Scan for the cell matching the given text and deliver its (x, y) coordinate at center. 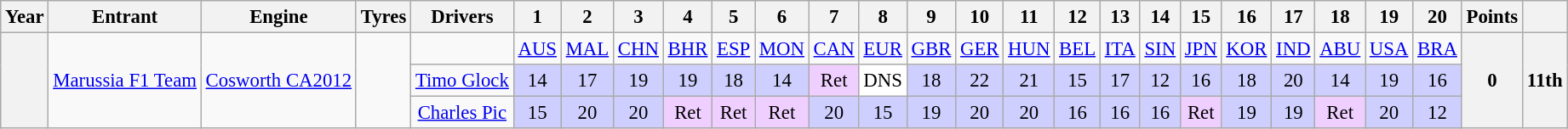
ESP (734, 49)
Year (25, 17)
2 (587, 17)
13 (1120, 17)
9 (931, 17)
Entrant (124, 17)
11 (1029, 17)
MAL (587, 49)
CAN (834, 49)
10 (980, 17)
0 (1491, 81)
1 (537, 17)
SIN (1159, 49)
ABU (1340, 49)
11th (1545, 81)
USA (1389, 49)
BHR (688, 49)
Engine (278, 17)
JPN (1200, 49)
AUS (537, 49)
Timo Glock (463, 81)
4 (688, 17)
GER (980, 49)
KOR (1246, 49)
Charles Pic (463, 113)
BEL (1078, 49)
EUR (883, 49)
DNS (883, 81)
7 (834, 17)
Tyres (383, 17)
CHN (638, 49)
Marussia F1 Team (124, 81)
8 (883, 17)
6 (782, 17)
BRA (1437, 49)
Cosworth CA2012 (278, 81)
HUN (1029, 49)
GBR (931, 49)
5 (734, 17)
22 (980, 81)
Points (1491, 17)
21 (1029, 81)
IND (1294, 49)
Drivers (463, 17)
ITA (1120, 49)
3 (638, 17)
MON (782, 49)
